Detect which cell encompasses the target text, then output its (X, Y) center coordinate. 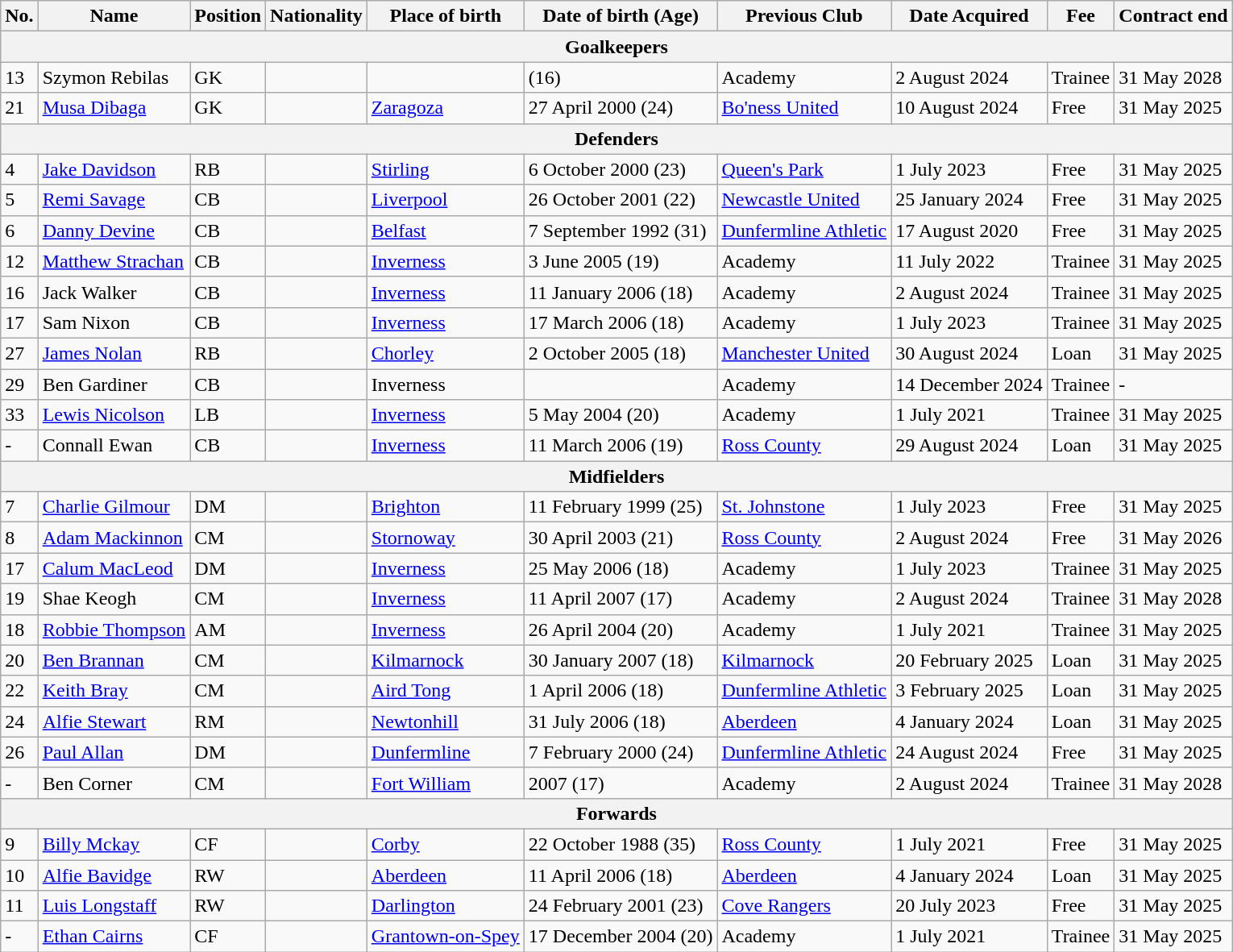
Lewis Nicolson (114, 415)
Brighton (445, 507)
Chorley (445, 353)
19 (19, 599)
24 February 2001 (23) (621, 906)
Cove Rangers (804, 906)
30 January 2007 (18) (621, 660)
Matthew Strachan (114, 261)
21 (19, 108)
7 (19, 507)
Contract end (1173, 16)
Midfielders (616, 476)
8 (19, 538)
2007 (17) (621, 783)
33 (19, 415)
20 February 2025 (969, 660)
Ethan Cairns (114, 937)
30 August 2024 (969, 353)
Luis Longstaff (114, 906)
No. (19, 16)
Danny Devine (114, 231)
5 May 2004 (20) (621, 415)
St. Johnstone (804, 507)
29 August 2024 (969, 446)
31 May 2026 (1173, 538)
11 February 1999 (25) (621, 507)
James Nolan (114, 353)
Place of birth (445, 16)
12 (19, 261)
Jake Davidson (114, 169)
Bo'ness United (804, 108)
AM (228, 630)
Newcastle United (804, 200)
3 June 2005 (19) (621, 261)
7 February 2000 (24) (621, 752)
Belfast (445, 231)
Charlie Gilmour (114, 507)
24 (19, 721)
Stornoway (445, 538)
Calum MacLeod (114, 568)
Sam Nixon (114, 322)
11 April 2007 (17) (621, 599)
Grantown-on-Spey (445, 937)
25 January 2024 (969, 200)
Position (228, 16)
29 (19, 385)
18 (19, 630)
4 (19, 169)
Forwards (616, 813)
11 January 2006 (18) (621, 292)
Jack Walker (114, 292)
31 July 2006 (18) (621, 721)
2 October 2005 (18) (621, 353)
Nationality (317, 16)
22 (19, 691)
11 (19, 906)
26 (19, 752)
6 October 2000 (23) (621, 169)
Aird Tong (445, 691)
5 (19, 200)
20 July 2023 (969, 906)
30 April 2003 (21) (621, 538)
Manchester United (804, 353)
25 May 2006 (18) (621, 568)
(16) (621, 77)
10 August 2024 (969, 108)
11 July 2022 (969, 261)
11 March 2006 (19) (621, 446)
Darlington (445, 906)
Date of birth (Age) (621, 16)
Fort William (445, 783)
Corby (445, 844)
Defenders (616, 139)
9 (19, 844)
1 April 2006 (18) (621, 691)
17 August 2020 (969, 231)
Ben Brannan (114, 660)
Name (114, 16)
22 October 1988 (35) (621, 844)
Billy Mckay (114, 844)
Liverpool (445, 200)
Remi Savage (114, 200)
27 (19, 353)
Alfie Stewart (114, 721)
Stirling (445, 169)
17 December 2004 (20) (621, 937)
LB (228, 415)
Queen's Park (804, 169)
13 (19, 77)
20 (19, 660)
Previous Club (804, 16)
Paul Allan (114, 752)
14 December 2024 (969, 385)
Dunfermline (445, 752)
16 (19, 292)
Zaragoza (445, 108)
24 August 2024 (969, 752)
Szymon Rebilas (114, 77)
Date Acquired (969, 16)
Ben Gardiner (114, 385)
26 October 2001 (22) (621, 200)
Newtonhill (445, 721)
11 April 2006 (18) (621, 875)
26 April 2004 (20) (621, 630)
Shae Keogh (114, 599)
Ben Corner (114, 783)
Robbie Thompson (114, 630)
Keith Bray (114, 691)
Connall Ewan (114, 446)
Alfie Bavidge (114, 875)
Fee (1081, 16)
17 March 2006 (18) (621, 322)
3 February 2025 (969, 691)
27 April 2000 (24) (621, 108)
6 (19, 231)
Adam Mackinnon (114, 538)
7 September 1992 (31) (621, 231)
RM (228, 721)
Goalkeepers (616, 47)
10 (19, 875)
Musa Dibaga (114, 108)
